Provide the (X, Y) coordinate of the cell's center where the given text is located.  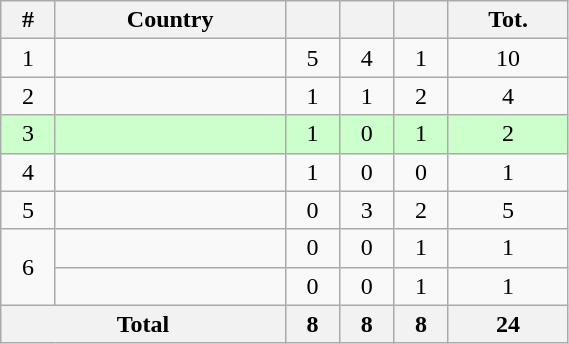
Total (143, 324)
Country (170, 20)
# (28, 20)
24 (508, 324)
10 (508, 58)
Tot. (508, 20)
6 (28, 267)
